Capture the cell that displays the provided text and extract its (X, Y) central coordinate. 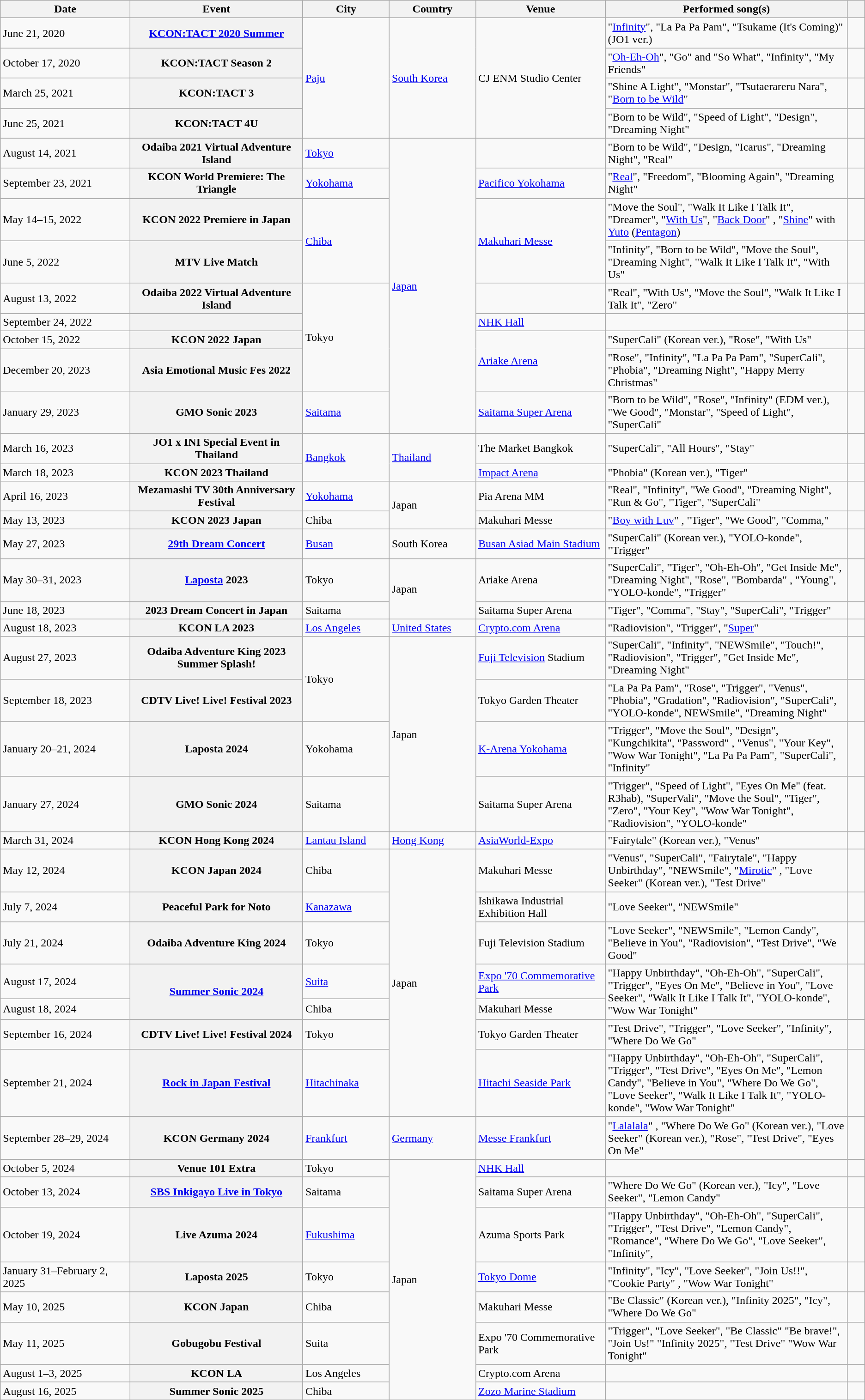
Impact Arena (541, 473)
United States (432, 628)
Venue (541, 9)
The Market Bangkok (541, 449)
July 21, 2024 (66, 943)
Bangkok (346, 457)
August 17, 2024 (66, 982)
Hitachi Seaside Park (541, 1083)
Gobugobu Festival (216, 1343)
June 5, 2022 (66, 262)
"Infinity", "Born to be Wild", "Move the Soul", "Dreaming Night", "Walk It Like I Talk It", "With Us" (726, 262)
January 27, 2024 (66, 804)
KCON 2023 Japan (216, 520)
May 11, 2025 (66, 1343)
CDTV Live! Live! Festival 2024 (216, 1035)
January 31–February 2, 2025 (66, 1277)
Asia Emotional Music Fes 2022 (216, 370)
"Love Seeker", "NEWSmile" (726, 906)
Pia Arena MM (541, 496)
August 16, 2025 (66, 1391)
Date (66, 9)
Venue 101 Extra (216, 1168)
CDTV Live! Live! Festival 2023 (216, 700)
October 15, 2022 (66, 339)
Odaiba Adventure King 2024 (216, 943)
December 20, 2023 (66, 370)
KCON Japan 2024 (216, 870)
October 13, 2024 (66, 1192)
Country (432, 9)
Tokyo Dome (541, 1277)
Zozo Marine Stadium (541, 1391)
"Love Seeker", "NEWSmile", "Lemon Candy", "Believe in You", "Radiovision", "Test Drive", "We Good" (726, 943)
Laposta 2024 (216, 749)
September 23, 2021 (66, 183)
"Born to be Wild", "Design, "Icarus", "Dreaming Night", "Real" (726, 153)
September 28–29, 2024 (66, 1138)
Performed song(s) (726, 9)
"SuperCali", "Tiger", "Oh-Eh-Oh", "Get Inside Me", "Dreaming Night", "Rose", "Bombarda" , "Young", "YOLO-konde", "Trigger" (726, 580)
KCON:TACT 4U (216, 123)
August 13, 2022 (66, 298)
June 18, 2023 (66, 610)
Busan (346, 544)
Messe Frankfurt (541, 1138)
"Phobia" (Korean ver.), "Tiger" (726, 473)
"Infinity", "Icy", "Love Seeker", "Join Us!!", "Cookie Party" , "Wow War Tonight" (726, 1277)
SBS Inkigayo Live in Tokyo (216, 1192)
KCON LA 2023 (216, 628)
May 12, 2024 (66, 870)
Thailand (432, 457)
"Born to be Wild", "Speed of Light", "Design", "Dreaming Night" (726, 123)
"Born to be Wild", "Rose", "Infinity" (EDM ver.), "We Good", "Monstar", "Speed of Light", "SuperCali" (726, 412)
Lantau Island (346, 840)
Summer Sonic 2025 (216, 1391)
January 20–21, 2024 (66, 749)
"Shine A Light", "Monstar", "Tsutaerareru Nara", "Born to be Wild" (726, 93)
July 7, 2024 (66, 906)
Event (216, 9)
Odaiba 2021 Virtual Adventure Island (216, 153)
March 31, 2024 (66, 840)
March 16, 2023 (66, 449)
August 1–3, 2025 (66, 1373)
"Lalalala" , "Where Do We Go" (Korean ver.), "Love Seeker" (Korean ver.), "Rose", "Test Drive", "Eyes On Me" (726, 1138)
March 18, 2023 (66, 473)
Hitachinaka (346, 1083)
Mezamashi TV 30th Anniversary Festival (216, 496)
"Real", "With Us", "Move the Soul", "Walk It Like I Talk It", "Zero" (726, 298)
"Rose", "Infinity", "La Pa Pa Pam", "SuperCali", "Phobia", "Dreaming Night", "Happy Merry Christmas" (726, 370)
September 21, 2024 (66, 1083)
"Boy with Luv" , "Tiger", "We Good", "Comma," (726, 520)
May 14–15, 2022 (66, 219)
Azuma Sports Park (541, 1234)
Rock in Japan Festival (216, 1083)
"Radiovision", "Trigger", "Super" (726, 628)
Hong Kong (432, 840)
Ishikawa Industrial Exhibition Hall (541, 906)
Paju (346, 78)
September 16, 2024 (66, 1035)
April 16, 2023 (66, 496)
2023 Dream Concert in Japan (216, 610)
"Infinity", "La Pa Pa Pam", "Tsukame (It's Coming)" (JO1 ver.) (726, 33)
GMO Sonic 2023 (216, 412)
"SuperCali", "All Hours", "Stay" (726, 449)
JO1 x INI Special Event in Thailand (216, 449)
August 27, 2023 (66, 658)
"Tiger", "Comma", "Stay", "SuperCali", "Trigger" (726, 610)
KCON 2023 Thailand (216, 473)
Kanazawa (346, 906)
"Venus", "SuperCali", "Fairytale", "Happy Unbirthday", "NEWSmile", "Mirotic" , "Love Seeker" (Korean ver.), "Test Drive" (726, 870)
Busan Asiad Main Stadium (541, 544)
KCON LA (216, 1373)
May 27, 2023 (66, 544)
KCON Germany 2024 (216, 1138)
January 29, 2023 (66, 412)
29th Dream Concert (216, 544)
City (346, 9)
June 25, 2021 (66, 123)
October 19, 2024 (66, 1234)
"La Pa Pa Pam", "Rose", "Trigger", "Venus", "Phobia", "Gradation", "Radiovision", "SuperCali", "YOLO-konde", NEWSmile", "Dreaming Night" (726, 700)
"Trigger", "Move the Soul", "Design", "Kungchikita", "Password" , "Venus", "Your Key", "Wow War Tonight", "La Pa Pa Pam", "SuperCali", "Infinity" (726, 749)
Summer Sonic 2024 (216, 992)
August 18, 2024 (66, 1009)
Pacifico Yokohama (541, 183)
KCON Japan (216, 1307)
"Real", "Freedom", "Blooming Again", "Dreaming Night" (726, 183)
"Trigger", "Love Seeker", "Be Classic" "Be brave!", "Join Us!" "Infinity 2025", "Test Drive" "Wow War Tonight" (726, 1343)
KCON:TACT 2020 Summer (216, 33)
"SuperCali", "Infinity", "NEWSmile", "Touch!", "Radiovision", "Trigger", "Get Inside Me", "Dreaming Night" (726, 658)
Odaiba 2022 Virtual Adventure Island (216, 298)
KCON 2022 Premiere in Japan (216, 219)
September 18, 2023 (66, 700)
Fukushima (346, 1234)
Laposta 2023 (216, 580)
October 5, 2024 (66, 1168)
May 10, 2025 (66, 1307)
AsiaWorld-Expo (541, 840)
KCON World Premiere: The Triangle (216, 183)
October 17, 2020 (66, 63)
"Oh-Eh-Oh", "Go" and "So What", "Infinity", "My Friends" (726, 63)
KCON 2022 Japan (216, 339)
May 13, 2023 (66, 520)
Frankfurt (346, 1138)
CJ ENM Studio Center (541, 78)
"SuperCali" (Korean ver.), "Rose", "With Us" (726, 339)
August 18, 2023 (66, 628)
Laposta 2025 (216, 1277)
"Fairytale" (Korean ver.), "Venus" (726, 840)
K-Arena Yokohama (541, 749)
September 24, 2022 (66, 322)
"SuperCali" (Korean ver.), "YOLO-konde", "Trigger" (726, 544)
"Happy Unbirthday", "Oh-Eh-Oh", "SuperCali", "Trigger", "Test Drive", "Lemon Candy", "Romance", "Where Do We Go", "Love Seeker", "Infinity", (726, 1234)
KCON Hong Kong 2024 (216, 840)
KCON:TACT 3 (216, 93)
August 14, 2021 (66, 153)
GMO Sonic 2024 (216, 804)
"Test Drive", "Trigger", "Love Seeker", "Infinity", "Where Do We Go" (726, 1035)
"Be Classic" (Korean ver.), "Infinity 2025", "Icy", "Where Do We Go" (726, 1307)
June 21, 2020 (66, 33)
MTV Live Match (216, 262)
KCON:TACT Season 2 (216, 63)
"Move the Soul", "Walk It Like I Talk It", "Dreamer", "With Us", "Back Door" , "Shine" with Yuto (Pentagon) (726, 219)
Odaiba Adventure King 2023 Summer Splash! (216, 658)
Germany (432, 1138)
May 30–31, 2023 (66, 580)
Live Azuma 2024 (216, 1234)
Peaceful Park for Noto (216, 906)
"Where Do We Go" (Korean ver.), "Icy", "Love Seeker", "Lemon Candy" (726, 1192)
"Real", "Infinity", "We Good", "Dreaming Night", "Run & Go", "Tiger", "SuperCali" (726, 496)
March 25, 2021 (66, 93)
